Determine the (X, Y) coordinate at the center of the cell enclosing the given text.  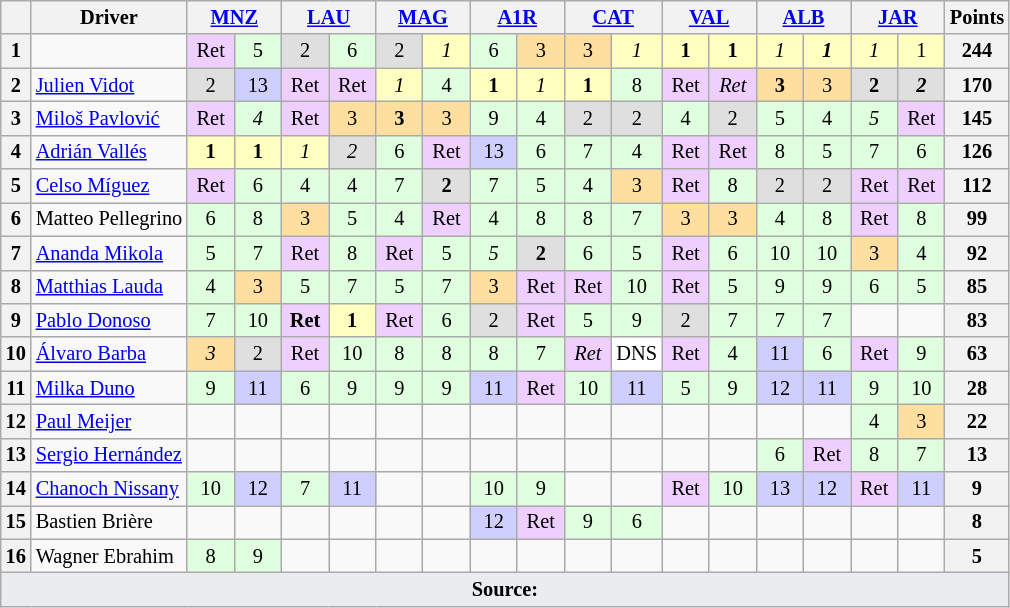
244 (977, 51)
MAG (423, 17)
Sergio Hernández (109, 455)
Pablo Donoso (109, 320)
Julien Vidot (109, 85)
112 (977, 186)
CAT (613, 17)
Wagner Ebrahim (109, 556)
JAR (898, 17)
A1R (517, 17)
Ananda Mikola (109, 253)
Chanoch Nissany (109, 489)
85 (977, 287)
Celso Míguez (109, 186)
Source: (505, 589)
28 (977, 388)
Bastien Brière (109, 522)
92 (977, 253)
Álvaro Barba (109, 354)
Matthias Lauda (109, 287)
99 (977, 219)
DNS (637, 354)
VAL (709, 17)
126 (977, 152)
170 (977, 85)
22 (977, 421)
MNZ (234, 17)
63 (977, 354)
83 (977, 320)
14 (16, 489)
Miloš Pavlović (109, 118)
ALB (803, 17)
Driver (109, 17)
Points (977, 17)
Matteo Pellegrino (109, 219)
Milka Duno (109, 388)
Adrián Vallés (109, 152)
145 (977, 118)
Paul Meijer (109, 421)
15 (16, 522)
16 (16, 556)
LAU (328, 17)
